Locate the cell with the specified text and output its [x, y] center coordinate. 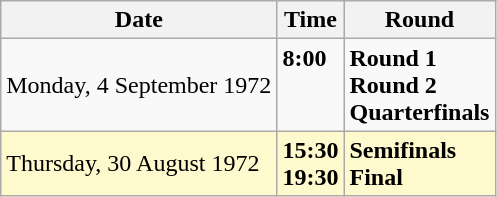
8:00 [310, 85]
Thursday, 30 August 1972 [139, 164]
Date [139, 20]
Round [420, 20]
15:3019:30 [310, 164]
SemifinalsFinal [420, 164]
Time [310, 20]
Monday, 4 September 1972 [139, 85]
Round 1Round 2Quarterfinals [420, 85]
